Locate the cell with the specified text and output its [X, Y] center coordinate. 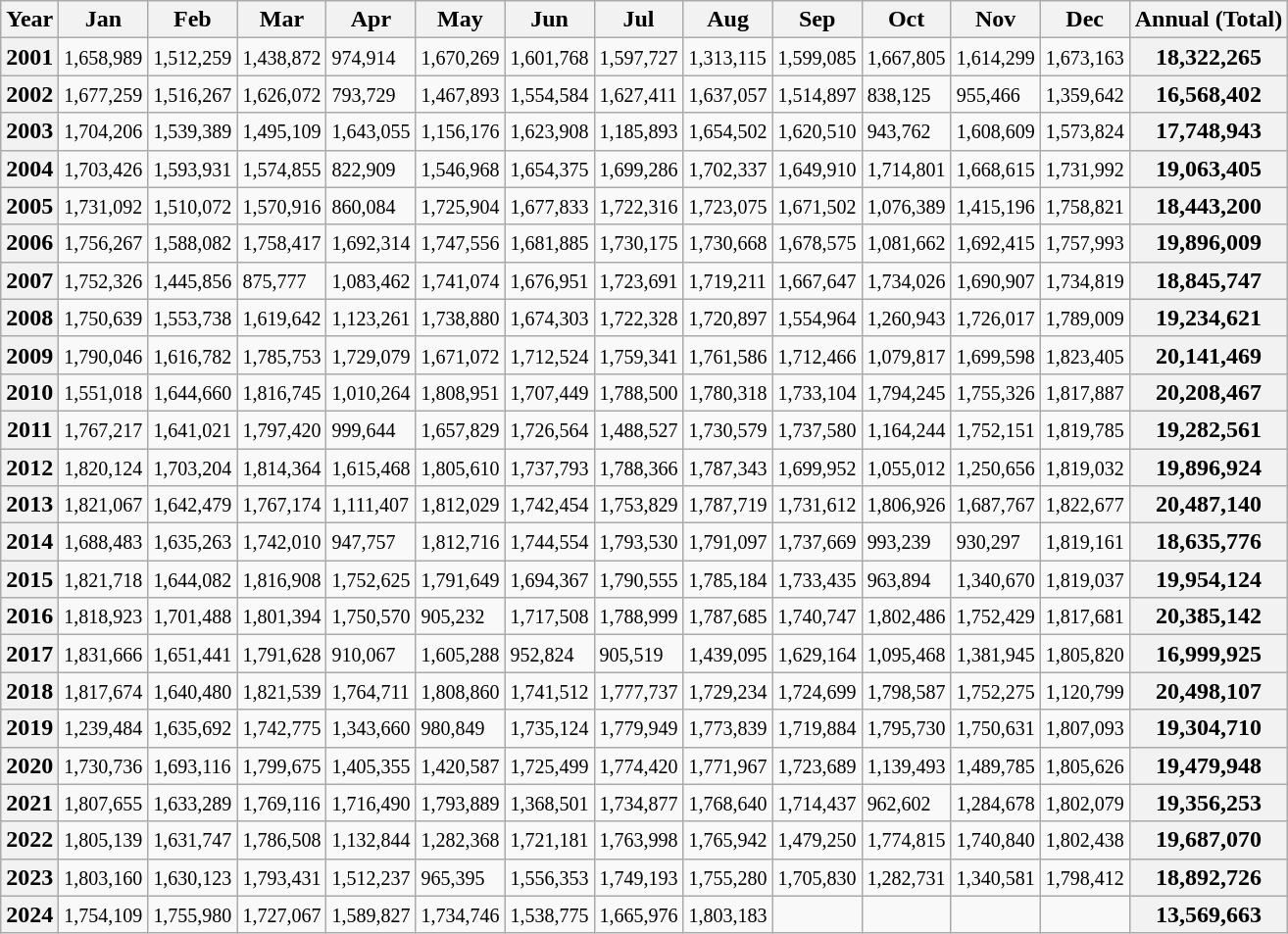
838,125 [906, 94]
1,599,085 [817, 57]
1,798,412 [1084, 877]
1,767,217 [104, 429]
1,701,488 [192, 616]
1,538,775 [549, 914]
1,702,337 [727, 169]
1,692,314 [371, 243]
Annual (Total) [1209, 20]
1,693,116 [192, 765]
1,111,407 [371, 505]
1,635,692 [192, 728]
1,773,839 [727, 728]
1,726,017 [996, 318]
1,620,510 [817, 131]
1,667,647 [817, 280]
2009 [29, 355]
1,755,326 [996, 392]
Aug [727, 20]
1,812,716 [461, 542]
1,643,055 [371, 131]
2011 [29, 429]
1,807,093 [1084, 728]
1,123,261 [371, 318]
18,443,200 [1209, 206]
1,755,980 [192, 914]
1,758,821 [1084, 206]
19,896,924 [1209, 467]
1,677,833 [549, 206]
1,823,405 [1084, 355]
1,806,926 [906, 505]
2017 [29, 654]
1,676,951 [549, 280]
1,699,952 [817, 467]
1,721,181 [549, 840]
1,817,681 [1084, 616]
1,741,074 [461, 280]
1,821,067 [104, 505]
1,757,993 [1084, 243]
1,614,299 [996, 57]
19,356,253 [1209, 803]
Sep [817, 20]
1,651,441 [192, 654]
1,260,943 [906, 318]
1,083,462 [371, 280]
1,707,449 [549, 392]
1,725,499 [549, 765]
1,722,316 [639, 206]
943,762 [906, 131]
1,819,032 [1084, 467]
1,788,999 [639, 616]
18,635,776 [1209, 542]
1,597,727 [639, 57]
2024 [29, 914]
1,687,767 [996, 505]
1,716,490 [371, 803]
1,741,512 [549, 691]
1,554,584 [549, 94]
1,752,326 [104, 280]
1,750,631 [996, 728]
1,671,502 [817, 206]
1,615,468 [371, 467]
1,768,640 [727, 803]
952,824 [549, 654]
1,479,250 [817, 840]
1,512,259 [192, 57]
1,758,417 [282, 243]
1,712,466 [817, 355]
16,999,925 [1209, 654]
1,764,711 [371, 691]
1,674,303 [549, 318]
1,819,037 [1084, 579]
1,785,184 [727, 579]
1,510,072 [192, 206]
1,139,493 [906, 765]
1,601,768 [549, 57]
1,654,502 [727, 131]
1,734,819 [1084, 280]
1,753,829 [639, 505]
1,631,747 [192, 840]
18,892,726 [1209, 877]
1,649,910 [817, 169]
1,802,486 [906, 616]
1,495,109 [282, 131]
1,553,738 [192, 318]
1,282,731 [906, 877]
1,010,264 [371, 392]
1,608,609 [996, 131]
1,445,856 [192, 280]
1,771,967 [727, 765]
1,644,082 [192, 579]
17,748,943 [1209, 131]
1,801,394 [282, 616]
1,803,160 [104, 877]
1,678,575 [817, 243]
1,819,785 [1084, 429]
965,395 [461, 877]
1,787,343 [727, 467]
793,729 [371, 94]
2012 [29, 467]
2019 [29, 728]
2013 [29, 505]
1,798,587 [906, 691]
Nov [996, 20]
1,704,206 [104, 131]
1,703,204 [192, 467]
May [461, 20]
1,733,435 [817, 579]
1,185,893 [639, 131]
1,790,555 [639, 579]
1,720,897 [727, 318]
1,712,524 [549, 355]
1,313,115 [727, 57]
1,749,193 [639, 877]
16,568,402 [1209, 94]
1,818,923 [104, 616]
1,725,904 [461, 206]
947,757 [371, 542]
1,805,610 [461, 467]
1,627,411 [639, 94]
2003 [29, 131]
1,703,426 [104, 169]
2014 [29, 542]
1,616,782 [192, 355]
1,817,887 [1084, 392]
1,381,945 [996, 654]
1,731,092 [104, 206]
1,793,530 [639, 542]
1,667,805 [906, 57]
19,234,621 [1209, 318]
1,368,501 [549, 803]
1,690,907 [996, 280]
20,487,140 [1209, 505]
1,819,161 [1084, 542]
2021 [29, 803]
1,467,893 [461, 94]
1,633,289 [192, 803]
905,232 [461, 616]
2018 [29, 691]
20,385,142 [1209, 616]
1,665,976 [639, 914]
1,699,286 [639, 169]
19,282,561 [1209, 429]
930,297 [996, 542]
1,714,437 [817, 803]
860,084 [371, 206]
1,787,719 [727, 505]
1,340,670 [996, 579]
1,737,580 [817, 429]
1,752,151 [996, 429]
2023 [29, 877]
1,677,259 [104, 94]
1,816,745 [282, 392]
1,250,656 [996, 467]
1,079,817 [906, 355]
962,602 [906, 803]
1,808,951 [461, 392]
1,670,269 [461, 57]
1,654,375 [549, 169]
1,754,109 [104, 914]
1,156,176 [461, 131]
1,282,368 [461, 840]
1,730,668 [727, 243]
1,120,799 [1084, 691]
1,737,793 [549, 467]
1,795,730 [906, 728]
910,067 [371, 654]
1,785,753 [282, 355]
1,239,484 [104, 728]
1,673,163 [1084, 57]
1,788,500 [639, 392]
1,671,072 [461, 355]
1,717,508 [549, 616]
1,807,655 [104, 803]
19,063,405 [1209, 169]
1,081,662 [906, 243]
1,657,829 [461, 429]
993,239 [906, 542]
1,752,429 [996, 616]
1,761,586 [727, 355]
1,774,420 [639, 765]
20,141,469 [1209, 355]
1,605,288 [461, 654]
Oct [906, 20]
1,132,844 [371, 840]
Mar [282, 20]
1,816,908 [282, 579]
1,729,079 [371, 355]
13,569,663 [1209, 914]
1,699,598 [996, 355]
1,752,275 [996, 691]
1,692,415 [996, 243]
1,724,699 [817, 691]
18,322,265 [1209, 57]
1,512,237 [371, 877]
1,744,554 [549, 542]
1,719,211 [727, 280]
1,797,420 [282, 429]
1,731,612 [817, 505]
1,742,454 [549, 505]
1,719,884 [817, 728]
1,805,139 [104, 840]
1,668,615 [996, 169]
1,623,908 [549, 131]
Dec [1084, 20]
1,694,367 [549, 579]
1,791,097 [727, 542]
1,629,164 [817, 654]
1,742,775 [282, 728]
2008 [29, 318]
1,787,685 [727, 616]
1,420,587 [461, 765]
999,644 [371, 429]
955,466 [996, 94]
Apr [371, 20]
1,777,737 [639, 691]
2016 [29, 616]
1,589,827 [371, 914]
1,734,877 [639, 803]
20,208,467 [1209, 392]
1,821,718 [104, 579]
1,812,029 [461, 505]
1,820,124 [104, 467]
1,794,245 [906, 392]
1,763,998 [639, 840]
2005 [29, 206]
2002 [29, 94]
1,733,104 [817, 392]
1,573,824 [1084, 131]
1,574,855 [282, 169]
1,747,556 [461, 243]
1,095,468 [906, 654]
2020 [29, 765]
1,731,992 [1084, 169]
1,791,649 [461, 579]
1,055,012 [906, 467]
1,791,628 [282, 654]
1,759,341 [639, 355]
1,750,570 [371, 616]
1,705,830 [817, 877]
1,734,026 [906, 280]
1,735,124 [549, 728]
1,805,626 [1084, 765]
1,539,389 [192, 131]
1,802,438 [1084, 840]
1,688,483 [104, 542]
1,831,666 [104, 654]
1,774,815 [906, 840]
1,750,639 [104, 318]
1,740,747 [817, 616]
1,730,175 [639, 243]
1,593,931 [192, 169]
875,777 [282, 280]
1,803,183 [727, 914]
1,641,021 [192, 429]
19,479,948 [1209, 765]
1,405,355 [371, 765]
1,415,196 [996, 206]
1,734,746 [461, 914]
Feb [192, 20]
Year [29, 20]
18,845,747 [1209, 280]
1,714,801 [906, 169]
19,896,009 [1209, 243]
1,740,840 [996, 840]
1,780,318 [727, 392]
1,284,678 [996, 803]
1,554,964 [817, 318]
1,635,263 [192, 542]
Jun [549, 20]
1,340,581 [996, 877]
2015 [29, 579]
1,723,075 [727, 206]
1,343,660 [371, 728]
2010 [29, 392]
1,514,897 [817, 94]
1,799,675 [282, 765]
1,726,564 [549, 429]
1,742,010 [282, 542]
1,822,677 [1084, 505]
1,658,989 [104, 57]
20,498,107 [1209, 691]
1,767,174 [282, 505]
1,737,669 [817, 542]
19,954,124 [1209, 579]
1,756,267 [104, 243]
1,438,872 [282, 57]
1,551,018 [104, 392]
1,808,860 [461, 691]
1,793,431 [282, 877]
1,076,389 [906, 206]
2004 [29, 169]
1,626,072 [282, 94]
1,752,625 [371, 579]
1,546,968 [461, 169]
19,687,070 [1209, 840]
1,570,916 [282, 206]
1,681,885 [549, 243]
1,488,527 [639, 429]
822,909 [371, 169]
1,630,123 [192, 877]
2022 [29, 840]
1,790,046 [104, 355]
1,805,820 [1084, 654]
1,779,949 [639, 728]
974,914 [371, 57]
1,769,116 [282, 803]
1,814,364 [282, 467]
1,439,095 [727, 654]
1,730,736 [104, 765]
1,642,479 [192, 505]
980,849 [461, 728]
1,755,280 [727, 877]
963,894 [906, 579]
1,489,785 [996, 765]
2006 [29, 243]
2001 [29, 57]
1,821,539 [282, 691]
1,722,328 [639, 318]
19,304,710 [1209, 728]
1,786,508 [282, 840]
1,516,267 [192, 94]
1,644,660 [192, 392]
1,793,889 [461, 803]
1,730,579 [727, 429]
1,788,366 [639, 467]
1,359,642 [1084, 94]
1,723,689 [817, 765]
905,519 [639, 654]
1,640,480 [192, 691]
1,729,234 [727, 691]
1,738,880 [461, 318]
1,164,244 [906, 429]
Jul [639, 20]
1,723,691 [639, 280]
1,727,067 [282, 914]
1,637,057 [727, 94]
1,817,674 [104, 691]
1,556,353 [549, 877]
1,588,082 [192, 243]
1,765,942 [727, 840]
1,619,642 [282, 318]
2007 [29, 280]
1,802,079 [1084, 803]
1,789,009 [1084, 318]
Jan [104, 20]
